Locate the cell with the specified text and output its (x, y) center coordinate. 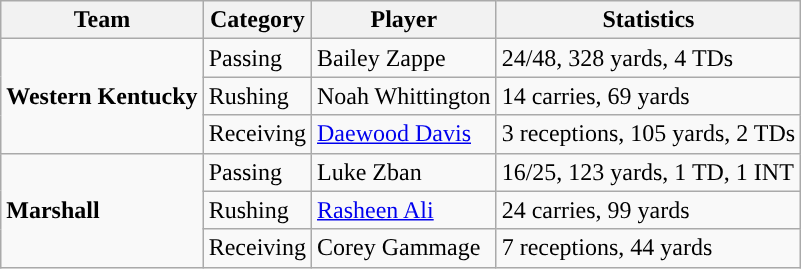
Team (102, 20)
Daewood Davis (404, 134)
16/25, 123 yards, 1 TD, 1 INT (648, 172)
24 carries, 99 yards (648, 210)
Corey Gammage (404, 248)
Western Kentucky (102, 96)
Player (404, 20)
Noah Whittington (404, 96)
7 receptions, 44 yards (648, 248)
Marshall (102, 210)
24/48, 328 yards, 4 TDs (648, 58)
Category (257, 20)
Bailey Zappe (404, 58)
14 carries, 69 yards (648, 96)
Statistics (648, 20)
Luke Zban (404, 172)
Rasheen Ali (404, 210)
3 receptions, 105 yards, 2 TDs (648, 134)
